Provide the [x, y] coordinate of the cell's center where the given text is located.  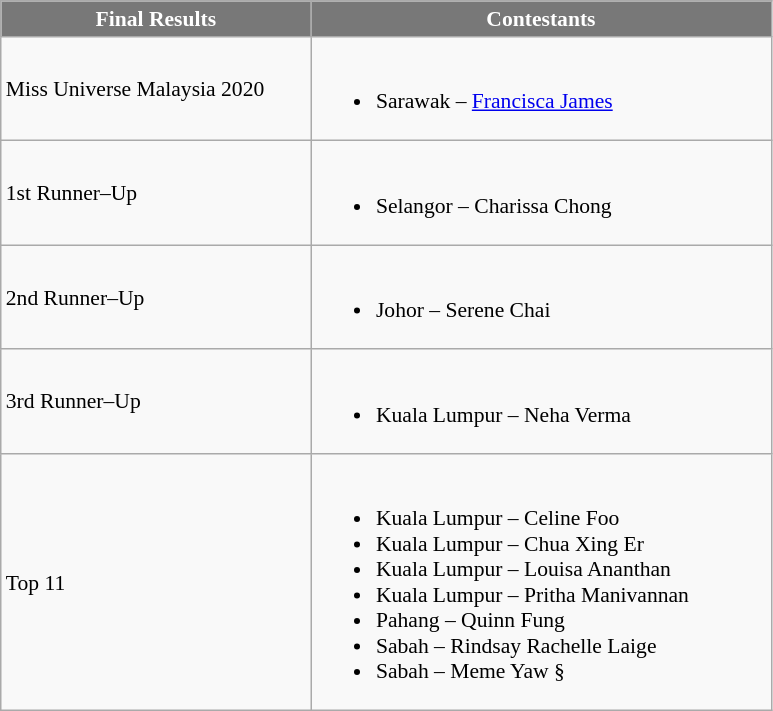
Selangor – Charissa Chong [541, 193]
Johor – Serene Chai [541, 297]
Sarawak – Francisca James [541, 89]
Top 11 [156, 582]
Final Results [156, 19]
3rd Runner–Up [156, 402]
Miss Universe Malaysia 2020 [156, 89]
Kuala Lumpur – Neha Verma [541, 402]
Contestants [541, 19]
1st Runner–Up [156, 193]
2nd Runner–Up [156, 297]
